From the cell containing the given text, extract its center point as (X, Y) coordinate. 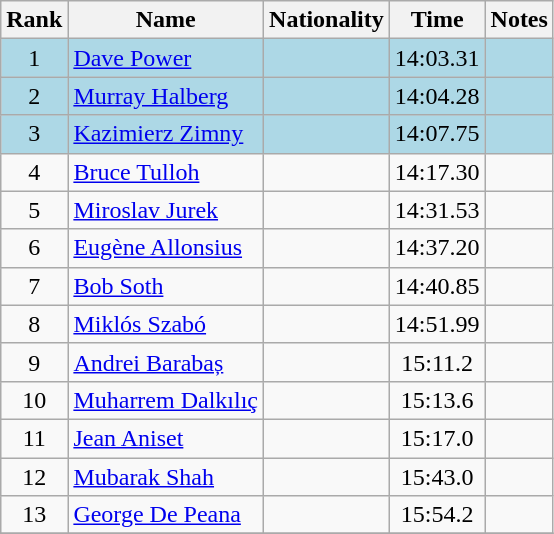
14:40.85 (437, 286)
13 (34, 515)
3 (34, 134)
14:03.31 (437, 58)
Miklós Szabó (166, 324)
8 (34, 324)
4 (34, 172)
12 (34, 477)
Bob Soth (166, 286)
Notes (519, 20)
Andrei Barabaș (166, 362)
15:54.2 (437, 515)
1 (34, 58)
Jean Aniset (166, 438)
Kazimierz Zimny (166, 134)
14:51.99 (437, 324)
2 (34, 96)
George De Peana (166, 515)
15:43.0 (437, 477)
Muharrem Dalkılıç (166, 400)
14:04.28 (437, 96)
Miroslav Jurek (166, 210)
9 (34, 362)
10 (34, 400)
14:17.30 (437, 172)
14:07.75 (437, 134)
5 (34, 210)
Nationality (327, 20)
14:31.53 (437, 210)
Dave Power (166, 58)
Name (166, 20)
Eugène Allonsius (166, 248)
Rank (34, 20)
6 (34, 248)
11 (34, 438)
15:17.0 (437, 438)
15:11.2 (437, 362)
Bruce Tulloh (166, 172)
Mubarak Shah (166, 477)
Murray Halberg (166, 96)
7 (34, 286)
Time (437, 20)
14:37.20 (437, 248)
15:13.6 (437, 400)
